Search for the cell housing the specified text and yield its (X, Y) center coordinate. 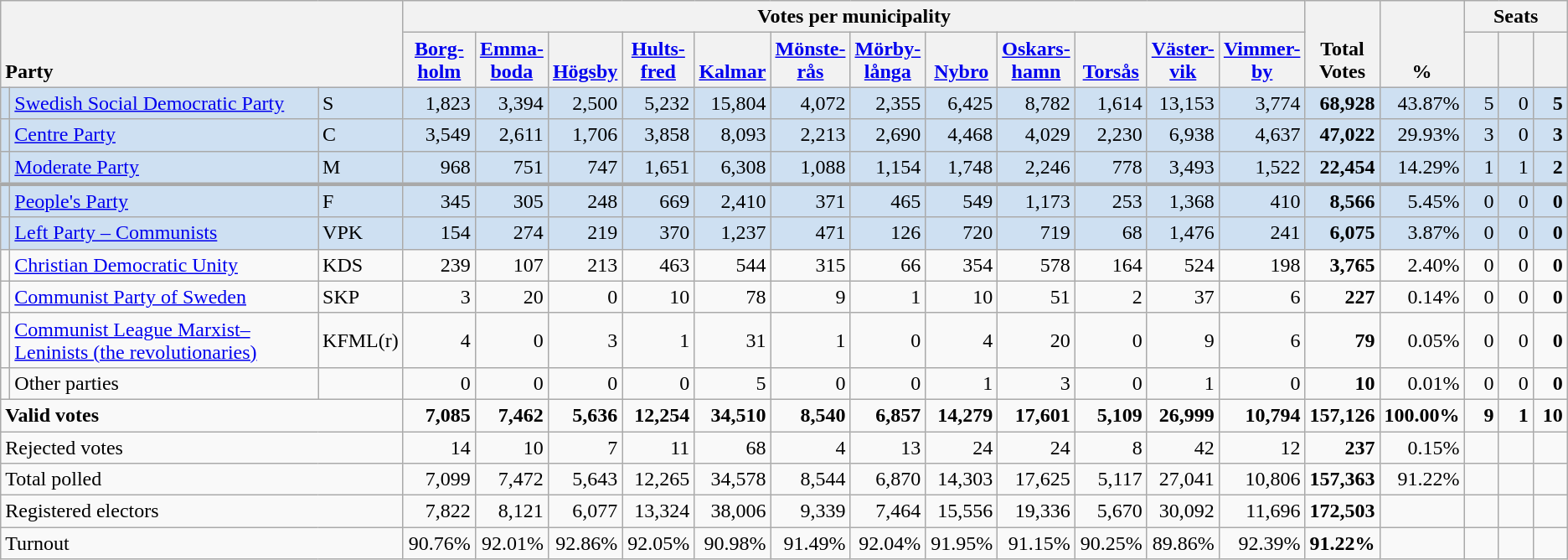
92.39% (1261, 543)
15,556 (962, 511)
2.40% (1422, 265)
463 (658, 265)
1,823 (439, 103)
Kalmar (732, 60)
26,999 (1183, 415)
6,870 (888, 480)
6,857 (888, 415)
524 (1183, 265)
7 (585, 447)
239 (439, 265)
14,303 (962, 480)
12,254 (658, 415)
164 (1111, 265)
Votes per municipality (854, 17)
471 (811, 233)
8,782 (1036, 103)
315 (811, 265)
578 (1036, 265)
92.86% (585, 543)
Mönste- rås (811, 60)
People's Party (164, 201)
Total polled (203, 480)
1,173 (1036, 201)
Emma- boda (511, 60)
1,748 (962, 168)
465 (888, 201)
Swedish Social Democratic Party (164, 103)
172,503 (1342, 511)
751 (511, 168)
10,794 (1261, 415)
720 (962, 233)
Registered electors (203, 511)
2,500 (585, 103)
669 (658, 201)
1,476 (1183, 233)
90.76% (439, 543)
Valid votes (203, 415)
8,544 (811, 480)
17,601 (1036, 415)
968 (439, 168)
4,029 (1036, 135)
1,237 (732, 233)
100.00% (1422, 415)
4,072 (811, 103)
11 (658, 447)
253 (1111, 201)
1,522 (1261, 168)
126 (888, 233)
F (361, 201)
8,566 (1342, 201)
S (361, 103)
19,336 (1036, 511)
Rejected votes (203, 447)
38,006 (732, 511)
Total Votes (1342, 44)
8 (1111, 447)
Väster- vik (1183, 60)
C (361, 135)
8,121 (511, 511)
42 (1183, 447)
Moderate Party (164, 168)
719 (1036, 233)
5,117 (1111, 480)
1,368 (1183, 201)
5,636 (585, 415)
2,611 (511, 135)
14.29% (1422, 168)
8,093 (732, 135)
2,230 (1111, 135)
37 (1183, 297)
7,822 (439, 511)
241 (1261, 233)
14 (439, 447)
Turnout (203, 543)
SKP (361, 297)
Oskars- hamn (1036, 60)
2,213 (811, 135)
0.05% (1422, 340)
13 (888, 447)
544 (732, 265)
11,696 (1261, 511)
1,154 (888, 168)
78 (732, 297)
157,363 (1342, 480)
89.86% (1183, 543)
1,706 (585, 135)
Communist League Marxist–Leninists (the revolutionaries) (164, 340)
17,625 (1036, 480)
371 (811, 201)
31 (732, 340)
9,339 (811, 511)
107 (511, 265)
5.45% (1422, 201)
747 (585, 168)
Christian Democratic Unity (164, 265)
Hults- fred (658, 60)
5,109 (1111, 415)
5,643 (585, 480)
1,651 (658, 168)
0.15% (1422, 447)
10,806 (1261, 480)
Högsby (585, 60)
90.98% (732, 543)
354 (962, 265)
Mörby- långa (888, 60)
157,126 (1342, 415)
7,085 (439, 415)
27,041 (1183, 480)
90.25% (1111, 543)
274 (511, 233)
3,765 (1342, 265)
7,462 (511, 415)
KFML(r) (361, 340)
91.15% (1036, 543)
Communist Party of Sweden (164, 297)
Torsås (1111, 60)
66 (888, 265)
2,355 (888, 103)
22,454 (1342, 168)
Seats (1516, 17)
7,472 (511, 480)
410 (1261, 201)
3,858 (658, 135)
227 (1342, 297)
Borg- holm (439, 60)
12 (1261, 447)
47,022 (1342, 135)
6,425 (962, 103)
51 (1036, 297)
68,928 (1342, 103)
6,938 (1183, 135)
92.01% (511, 543)
34,578 (732, 480)
6,075 (1342, 233)
7,099 (439, 480)
248 (585, 201)
305 (511, 201)
345 (439, 201)
2,690 (888, 135)
79 (1342, 340)
7,464 (888, 511)
Vimmer- by (1261, 60)
219 (585, 233)
549 (962, 201)
29.93% (1422, 135)
4,468 (962, 135)
13,153 (1183, 103)
370 (658, 233)
6,077 (585, 511)
% (1422, 44)
5,670 (1111, 511)
92.04% (888, 543)
Nybro (962, 60)
5,232 (658, 103)
14,279 (962, 415)
Other parties (164, 383)
154 (439, 233)
KDS (361, 265)
15,804 (732, 103)
13,324 (658, 511)
91.49% (811, 543)
1,088 (811, 168)
Party (203, 44)
237 (1342, 447)
4,637 (1261, 135)
M (361, 168)
8,540 (811, 415)
91.95% (962, 543)
2,410 (732, 201)
2,246 (1036, 168)
92.05% (658, 543)
34,510 (732, 415)
3,394 (511, 103)
1,614 (1111, 103)
778 (1111, 168)
3,774 (1261, 103)
12,265 (658, 480)
Left Party – Communists (164, 233)
3,493 (1183, 168)
3.87% (1422, 233)
6,308 (732, 168)
3,549 (439, 135)
198 (1261, 265)
0.14% (1422, 297)
Centre Party (164, 135)
43.87% (1422, 103)
0.01% (1422, 383)
30,092 (1183, 511)
VPK (361, 233)
213 (585, 265)
